For the text-containing cell, return its midpoint in (x, y) coordinate format. 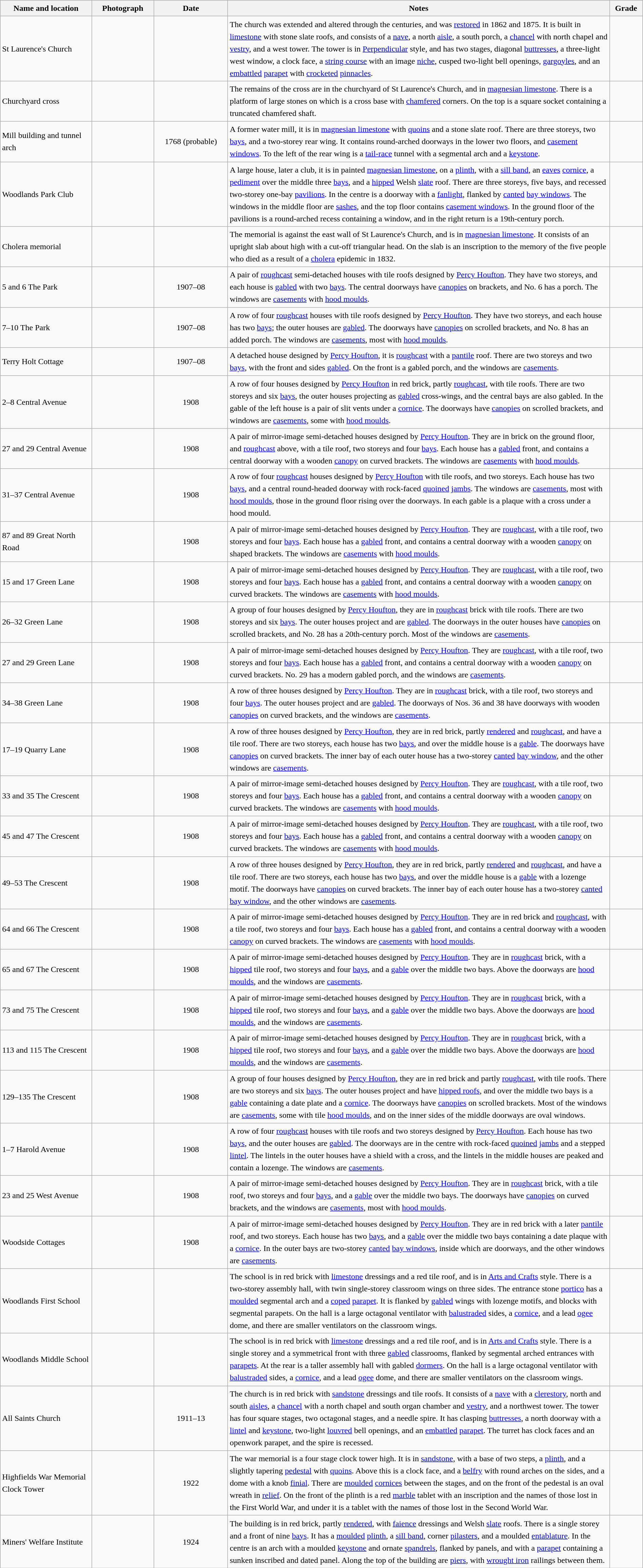
Cholera memorial (46, 247)
Woodlands Middle School (46, 1359)
17–19 Quarry Lane (46, 749)
113 and 115 The Crescent (46, 1050)
129–135 The Crescent (46, 1096)
Highfields War Memorial Clock Tower (46, 1483)
33 and 35 The Crescent (46, 796)
1–7 Harold Avenue (46, 1149)
Terry Holt Cottage (46, 361)
23 and 25 West Avenue (46, 1195)
1911–13 (191, 1418)
64 and 66 The Crescent (46, 929)
15 and 17 Green Lane (46, 582)
1924 (191, 1542)
Woodside Cottages (46, 1242)
49–53 The Crescent (46, 883)
Woodlands Park Club (46, 194)
Date (191, 8)
Woodlands First School (46, 1301)
7–10 The Park (46, 328)
Notes (418, 8)
1922 (191, 1483)
Mill building and tunnel arch (46, 142)
Photograph (123, 8)
87 and 89 Great North Road (46, 542)
73 and 75 The Crescent (46, 1010)
Miners' Welfare Institute (46, 1542)
Grade (626, 8)
Name and location (46, 8)
31–37 Central Avenue (46, 495)
27 and 29 Green Lane (46, 662)
5 and 6 The Park (46, 287)
65 and 67 The Crescent (46, 970)
27 and 29 Central Avenue (46, 448)
All Saints Church (46, 1418)
34–38 Green Lane (46, 703)
St Laurence's Church (46, 49)
26–32 Green Lane (46, 622)
Churchyard cross (46, 101)
45 and 47 The Crescent (46, 836)
1768 (probable) (191, 142)
2–8 Central Avenue (46, 402)
